Search for the cell housing the specified text and yield its [x, y] center coordinate. 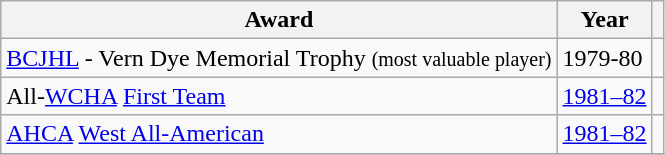
BCJHL - Vern Dye Memorial Trophy (most valuable player) [279, 58]
AHCA West All-American [279, 134]
1979-80 [604, 58]
Award [279, 20]
Year [604, 20]
All-WCHA First Team [279, 96]
